From the cell containing the given text, extract its center point as (X, Y) coordinate. 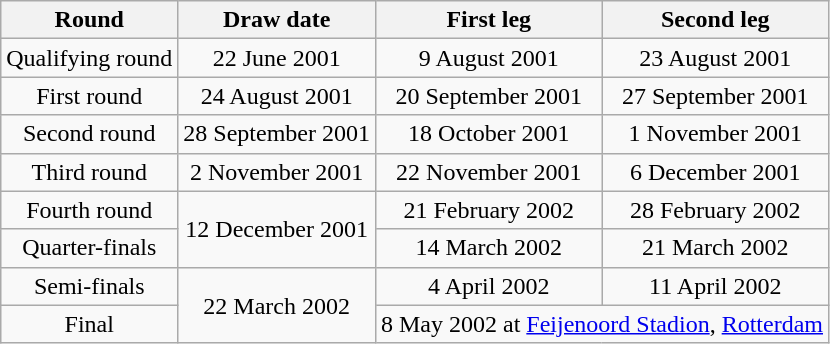
Third round (90, 172)
First round (90, 96)
Fourth round (90, 210)
Round (90, 20)
Second leg (716, 20)
22 June 2001 (277, 58)
Quarter-finals (90, 248)
21 March 2002 (716, 248)
6 December 2001 (716, 172)
22 March 2002 (277, 305)
23 August 2001 (716, 58)
12 December 2001 (277, 229)
Second round (90, 134)
4 April 2002 (488, 286)
27 September 2001 (716, 96)
14 March 2002 (488, 248)
11 April 2002 (716, 286)
9 August 2001 (488, 58)
First leg (488, 20)
21 February 2002 (488, 210)
22 November 2001 (488, 172)
18 October 2001 (488, 134)
28 September 2001 (277, 134)
Draw date (277, 20)
24 August 2001 (277, 96)
2 November 2001 (277, 172)
Final (90, 324)
Qualifying round (90, 58)
8 May 2002 at Feijenoord Stadion, Rotterdam (602, 324)
Semi-finals (90, 286)
1 November 2001 (716, 134)
20 September 2001 (488, 96)
28 February 2002 (716, 210)
